From the cell containing the given text, extract its center point as [X, Y] coordinate. 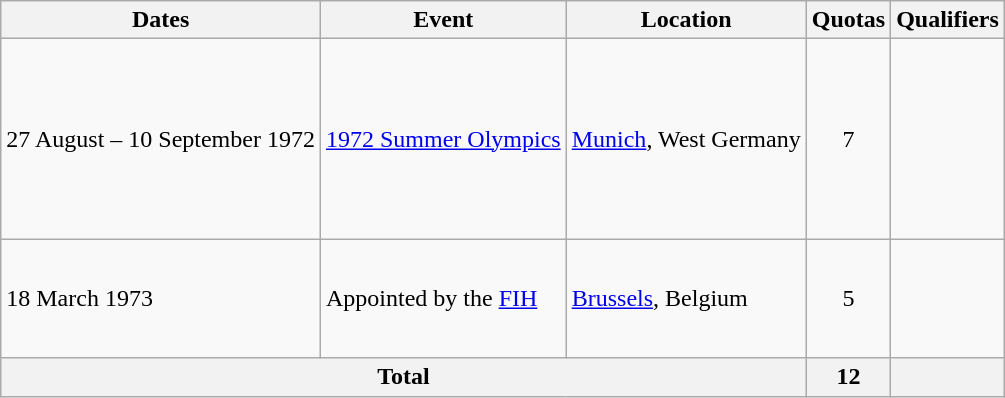
12 [848, 377]
5 [848, 298]
Quotas [848, 20]
Qualifiers [948, 20]
Event [443, 20]
Total [404, 377]
Dates [161, 20]
27 August – 10 September 1972 [161, 139]
1972 Summer Olympics [443, 139]
7 [848, 139]
Location [686, 20]
Appointed by the FIH [443, 298]
18 March 1973 [161, 298]
Munich, West Germany [686, 139]
Brussels, Belgium [686, 298]
